Extract the (x, y) coordinate from the center of the cell holding the provided text.  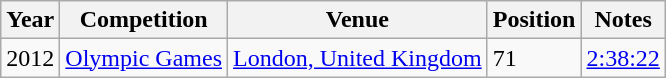
2012 (30, 58)
Venue (358, 20)
2:38:22 (623, 58)
71 (534, 58)
Olympic Games (144, 58)
Notes (623, 20)
Competition (144, 20)
London, United Kingdom (358, 58)
Position (534, 20)
Year (30, 20)
